Determine the (X, Y) coordinate at the center of the cell enclosing the given text.  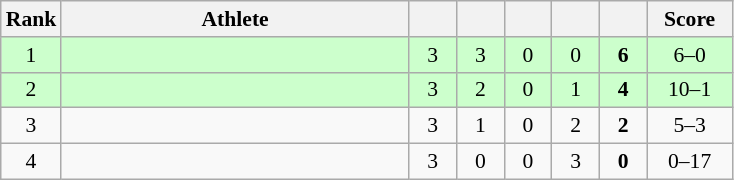
Rank (32, 19)
0–17 (690, 162)
10–1 (690, 90)
Score (690, 19)
6–0 (690, 55)
5–3 (690, 126)
6 (623, 55)
Athlete (235, 19)
